Provide the [X, Y] coordinate of the cell's center where the given text is located.  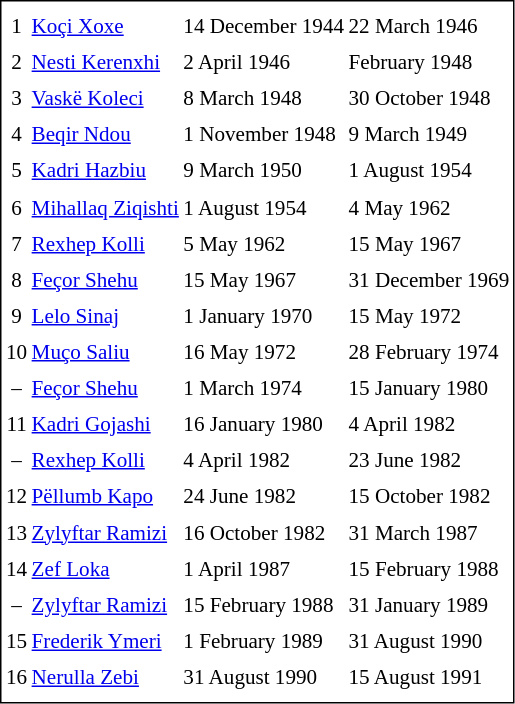
Muço Saliu [106, 352]
4 [16, 135]
16 [16, 677]
Mihallaq Ziqishti [106, 207]
31 March 1987 [430, 533]
1 January 1970 [264, 316]
11 [16, 424]
15 January 1980 [430, 388]
15 August 1991 [430, 677]
Kadri Hazbiu [106, 171]
30 October 1948 [430, 99]
15 May 1972 [430, 316]
2 [16, 63]
9 March 1950 [264, 171]
Frederik Ymeri [106, 641]
14 December 1944 [264, 26]
16 May 1972 [264, 352]
Kadri Gojashi [106, 424]
Nerulla Zebi [106, 677]
Koçi Xoxe [106, 26]
10 [16, 352]
24 June 1982 [264, 497]
8 [16, 280]
3 [16, 99]
Zef Loka [106, 569]
5 [16, 171]
12 [16, 497]
2 April 1946 [264, 63]
1 April 1987 [264, 569]
4 May 1962 [430, 207]
Beqir Ndou [106, 135]
8 March 1948 [264, 99]
1 February 1989 [264, 641]
16 January 1980 [264, 424]
6 [16, 207]
23 June 1982 [430, 460]
1 March 1974 [264, 388]
5 May 1962 [264, 243]
9 March 1949 [430, 135]
13 [16, 533]
Nesti Kerenxhi [106, 63]
14 [16, 569]
15 October 1982 [430, 497]
16 October 1982 [264, 533]
31 January 1989 [430, 605]
1 November 1948 [264, 135]
February 1948 [430, 63]
Lelo Sinaj [106, 316]
Vaskë Koleci [106, 99]
22 March 1946 [430, 26]
7 [16, 243]
28 February 1974 [430, 352]
31 December 1969 [430, 280]
9 [16, 316]
15 [16, 641]
1 [16, 26]
Pëllumb Kapo [106, 497]
